Output the [x, y] coordinate of the center of the cell containing the given text.  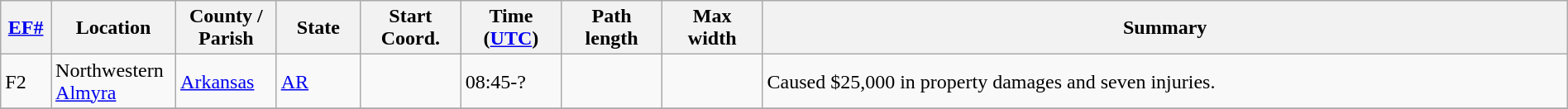
EF# [26, 28]
Path length [612, 28]
County / Parish [227, 28]
Caused $25,000 in property damages and seven injuries. [1164, 81]
AR [318, 81]
Arkansas [227, 81]
Start Coord. [411, 28]
State [318, 28]
Max width [712, 28]
08:45-? [511, 81]
Location [114, 28]
F2 [26, 81]
Northwestern Almyra [114, 81]
Time (UTC) [511, 28]
Summary [1164, 28]
